Search for the cell housing the specified text and yield its (X, Y) center coordinate. 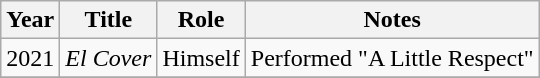
Himself (201, 58)
Title (108, 20)
Performed "A Little Respect" (392, 58)
Notes (392, 20)
Year (30, 20)
Role (201, 20)
El Cover (108, 58)
2021 (30, 58)
